Locate the cell with the specified text and output its (X, Y) center coordinate. 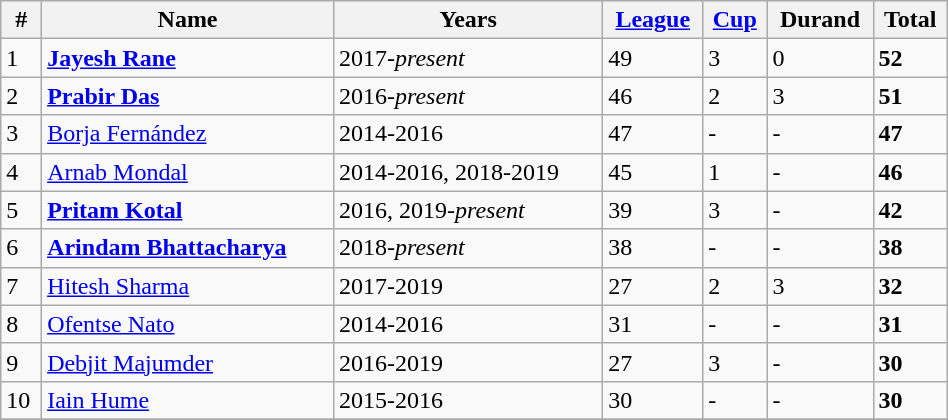
Pritam Kotal (188, 210)
Durand (820, 20)
Borja Fernández (188, 134)
32 (910, 286)
2017-present (468, 58)
Arindam Bhattacharya (188, 248)
Debjit Majumder (188, 362)
39 (653, 210)
# (22, 20)
2017-2019 (468, 286)
2015-2016 (468, 400)
Cup (735, 20)
Total (910, 20)
4 (22, 172)
Hitesh Sharma (188, 286)
52 (910, 58)
2014-2016, 2018-2019 (468, 172)
Years (468, 20)
42 (910, 210)
9 (22, 362)
10 (22, 400)
49 (653, 58)
2016, 2019-present (468, 210)
5 (22, 210)
Prabir Das (188, 96)
2016-present (468, 96)
2018-present (468, 248)
Ofentse Nato (188, 324)
0 (820, 58)
Iain Hume (188, 400)
51 (910, 96)
Arnab Mondal (188, 172)
Jayesh Rane (188, 58)
League (653, 20)
8 (22, 324)
2016-2019 (468, 362)
6 (22, 248)
Name (188, 20)
7 (22, 286)
45 (653, 172)
